Scan for the cell matching the given text and deliver its [x, y] coordinate at center. 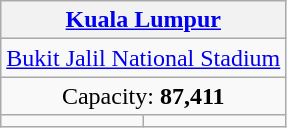
Capacity: 87,411 [144, 96]
Bukit Jalil National Stadium [144, 58]
Kuala Lumpur [144, 20]
